From the cell containing the given text, extract its center point as [X, Y] coordinate. 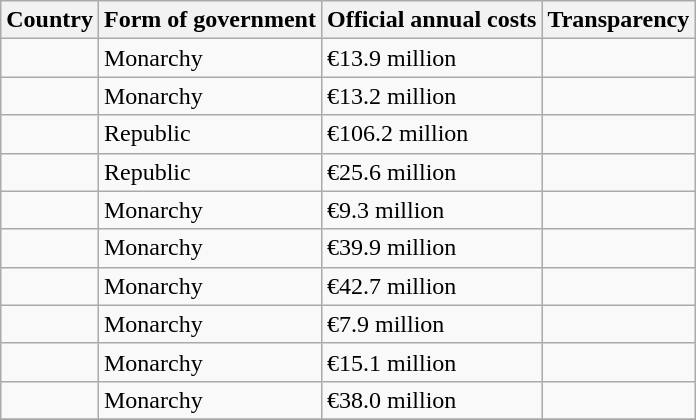
€38.0 million [431, 400]
€9.3 million [431, 210]
Transparency [618, 20]
€106.2 million [431, 134]
€15.1 million [431, 362]
€42.7 million [431, 286]
€13.9 million [431, 58]
Country [50, 20]
€13.2 million [431, 96]
Official annual costs [431, 20]
€7.9 million [431, 324]
Form of government [210, 20]
€39.9 million [431, 248]
€25.6 million [431, 172]
